Detect which cell encompasses the target text, then output its (X, Y) center coordinate. 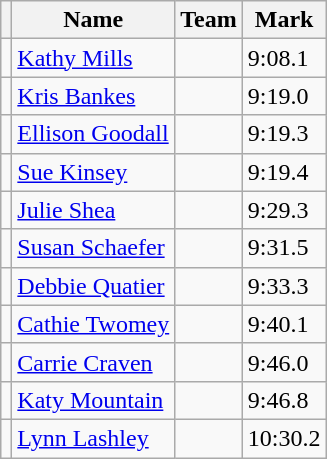
Ellison Goodall (94, 134)
Susan Schaefer (94, 248)
Kathy Mills (94, 58)
Sue Kinsey (94, 172)
Name (94, 20)
Team (209, 20)
Mark (284, 20)
9:31.5 (284, 248)
Julie Shea (94, 210)
Kris Bankes (94, 96)
9:19.3 (284, 134)
Carrie Craven (94, 362)
Cathie Twomey (94, 324)
9:46.0 (284, 362)
9:19.4 (284, 172)
9:33.3 (284, 286)
Debbie Quatier (94, 286)
Katy Mountain (94, 400)
9:19.0 (284, 96)
9:46.8 (284, 400)
9:08.1 (284, 58)
9:29.3 (284, 210)
Lynn Lashley (94, 438)
9:40.1 (284, 324)
10:30.2 (284, 438)
